Return the (X, Y) coordinate for the center point of the cell that contains the specified text.  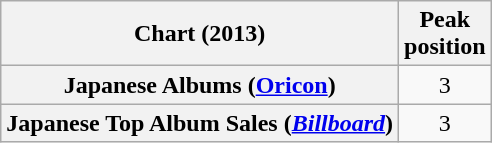
Chart (2013) (200, 34)
Japanese Albums (Oricon) (200, 85)
Peakposition (445, 34)
Japanese Top Album Sales (Billboard) (200, 123)
